From the cell containing the given text, extract its center point as (x, y) coordinate. 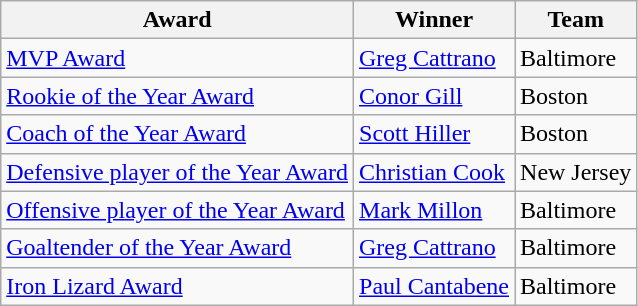
MVP Award (178, 58)
Rookie of the Year Award (178, 96)
Offensive player of the Year Award (178, 210)
Conor Gill (434, 96)
Winner (434, 20)
New Jersey (576, 172)
Iron Lizard Award (178, 286)
Coach of the Year Award (178, 134)
Christian Cook (434, 172)
Mark Millon (434, 210)
Award (178, 20)
Scott Hiller (434, 134)
Goaltender of the Year Award (178, 248)
Team (576, 20)
Paul Cantabene (434, 286)
Defensive player of the Year Award (178, 172)
